Detect which cell encompasses the target text, then output its [X, Y] center coordinate. 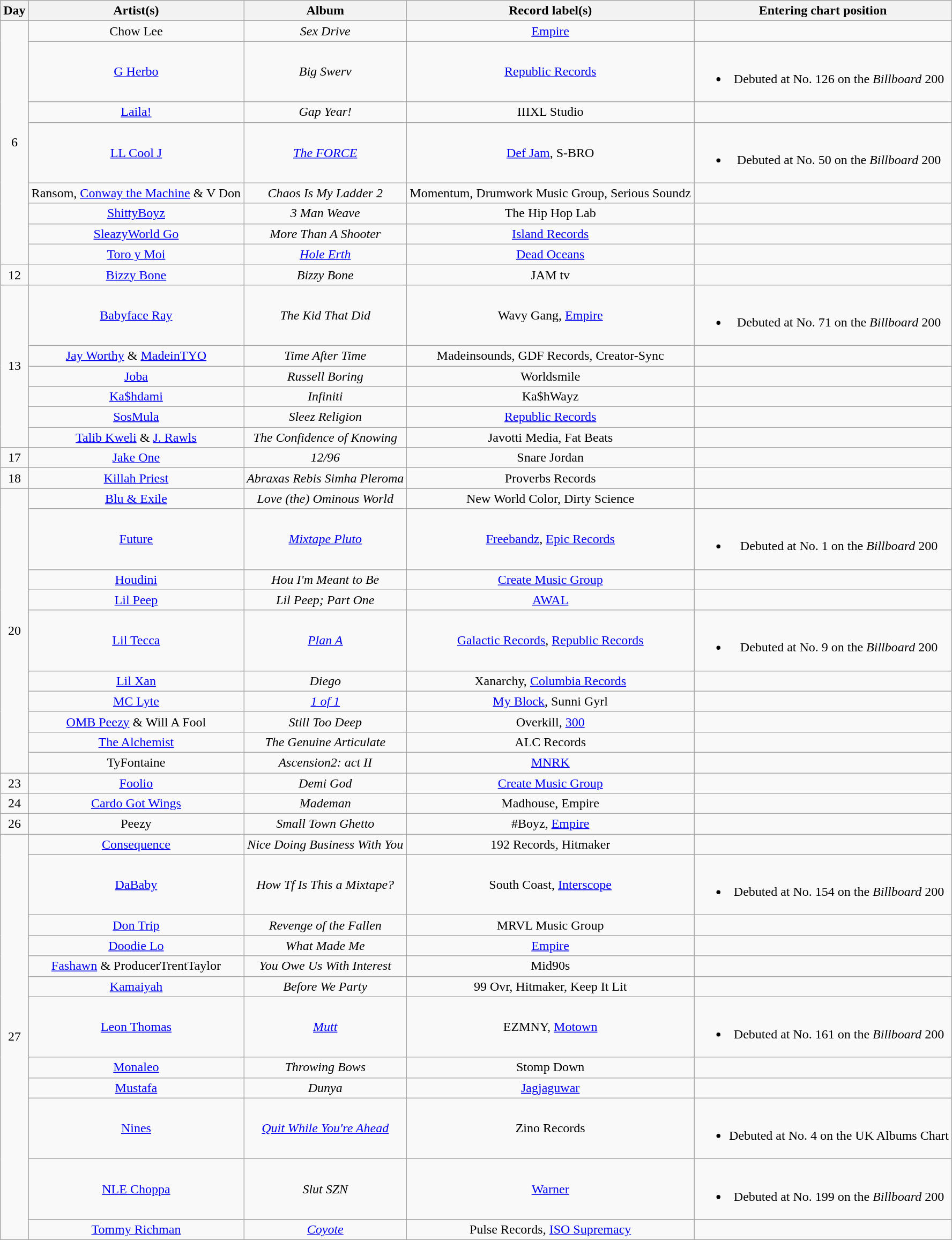
Lil Peep [136, 600]
Throwing Bows [325, 1067]
Infiniti [325, 397]
EZMNY, Motown [551, 1027]
Zino Records [551, 1128]
Freebandz, Epic Records [551, 539]
Diego [325, 681]
Overkill, 300 [551, 722]
SosMula [136, 417]
26 [14, 824]
Island Records [551, 234]
18 [14, 478]
MNRK [551, 762]
Nice Doing Business With You [325, 844]
Warner [551, 1189]
Love (the) Ominous World [325, 499]
Mademan [325, 804]
MC Lyte [136, 701]
Leon Thomas [136, 1027]
Slut SZN [325, 1189]
Laila! [136, 112]
Jay Worthy & MadeinTYO [136, 355]
Sex Drive [325, 31]
You Owe Us With Interest [325, 966]
Nines [136, 1128]
SleazyWorld Go [136, 234]
Dunya [325, 1088]
ALC Records [551, 742]
Consequence [136, 844]
Plan A [325, 640]
Houdini [136, 580]
South Coast, Interscope [551, 885]
Peezy [136, 824]
TyFontaine [136, 762]
Small Town Ghetto [325, 824]
Madeinsounds, GDF Records, Creator-Sync [551, 355]
Russell Boring [325, 376]
Time After Time [325, 355]
3 Man Weave [325, 213]
12/96 [325, 458]
Mid90s [551, 966]
Coyote [325, 1229]
ShittyBoyz [136, 213]
Mutt [325, 1027]
Snare Jordan [551, 458]
What Made Me [325, 946]
Ka$hdami [136, 397]
Madhouse, Empire [551, 804]
Album [325, 11]
Future [136, 539]
Entering chart position [823, 11]
More Than A Shooter [325, 234]
Abraxas Rebis Simha Pleroma [325, 478]
New World Color, Dirty Science [551, 499]
Hole Erth [325, 254]
Mixtape Pluto [325, 539]
LL Cool J [136, 152]
Lil Xan [136, 681]
20 [14, 630]
Record label(s) [551, 11]
Blu & Exile [136, 499]
Fashawn & ProducerTrentTaylor [136, 966]
Lil Tecca [136, 640]
The FORCE [325, 152]
Ka$hWayz [551, 397]
17 [14, 458]
24 [14, 804]
13 [14, 366]
Quit While You're Ahead [325, 1128]
The Genuine Articulate [325, 742]
JAM tv [551, 274]
1 of 1 [325, 701]
AWAL [551, 600]
Lil Peep; Part One [325, 600]
Still Too Deep [325, 722]
Artist(s) [136, 11]
Wavy Gang, Empire [551, 315]
MRVL Music Group [551, 925]
Debuted at No. 126 on the Billboard 200 [823, 72]
6 [14, 143]
#Boyz, Empire [551, 824]
Jake One [136, 458]
Ascension2: act II [325, 762]
Chow Lee [136, 31]
Xanarchy, Columbia Records [551, 681]
12 [14, 274]
Hou I'm Meant to Be [325, 580]
Debuted at No. 71 on the Billboard 200 [823, 315]
192 Records, Hitmaker [551, 844]
Doodie Lo [136, 946]
27 [14, 1037]
Debuted at No. 199 on the Billboard 200 [823, 1189]
Revenge of the Fallen [325, 925]
NLE Choppa [136, 1189]
Foolio [136, 783]
Debuted at No. 154 on the Billboard 200 [823, 885]
Babyface Ray [136, 315]
Killah Priest [136, 478]
The Kid That Did [325, 315]
Dead Oceans [551, 254]
Monaleo [136, 1067]
Worldsmile [551, 376]
Demi God [325, 783]
Talib Kweli & J. Rawls [136, 437]
Don Trip [136, 925]
The Hip Hop Lab [551, 213]
Sleez Religion [325, 417]
Debuted at No. 50 on the Billboard 200 [823, 152]
OMB Peezy & Will A Fool [136, 722]
Jagjaguwar [551, 1088]
99 Ovr, Hitmaker, Keep It Lit [551, 986]
Day [14, 11]
DaBaby [136, 885]
Def Jam, S-BRO [551, 152]
Debuted at No. 4 on the UK Albums Chart [823, 1128]
23 [14, 783]
Kamaiyah [136, 986]
Galactic Records, Republic Records [551, 640]
The Confidence of Knowing [325, 437]
Stomp Down [551, 1067]
Debuted at No. 9 on the Billboard 200 [823, 640]
Chaos Is My Ladder 2 [325, 193]
Proverbs Records [551, 478]
Debuted at No. 161 on the Billboard 200 [823, 1027]
The Alchemist [136, 742]
Ransom, Conway the Machine & V Don [136, 193]
Javotti Media, Fat Beats [551, 437]
Tommy Richman [136, 1229]
How Tf Is This a Mixtape? [325, 885]
My Block, Sunni Gyrl [551, 701]
Pulse Records, ISO Supremacy [551, 1229]
Toro y Moi [136, 254]
Big Swerv [325, 72]
Cardo Got Wings [136, 804]
Before We Party [325, 986]
Gap Year! [325, 112]
Momentum, Drumwork Music Group, Serious Soundz [551, 193]
IIIXL Studio [551, 112]
Debuted at No. 1 on the Billboard 200 [823, 539]
Mustafa [136, 1088]
Joba [136, 376]
G Herbo [136, 72]
